Extract the (x, y) coordinate from the center of the cell holding the provided text.  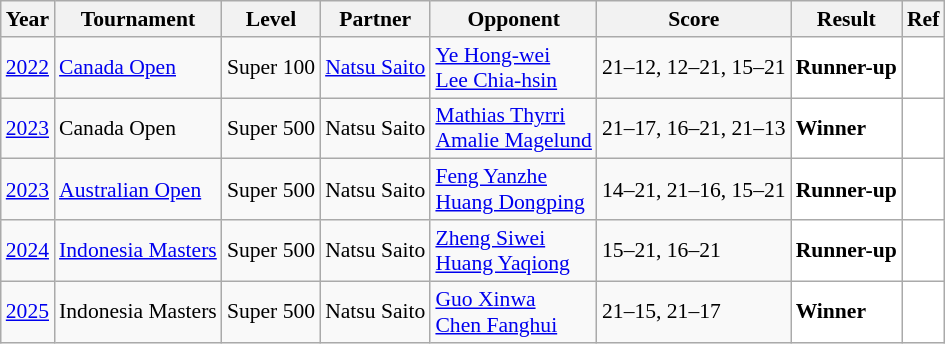
Year (28, 19)
Tournament (138, 19)
14–21, 21–16, 15–21 (694, 190)
Guo Xinwa Chen Fanghui (514, 312)
21–15, 21–17 (694, 312)
21–17, 16–21, 21–13 (694, 128)
Opponent (514, 19)
Zheng Siwei Huang Yaqiong (514, 250)
2024 (28, 250)
Level (271, 19)
2025 (28, 312)
Australian Open (138, 190)
Result (846, 19)
Ref (923, 19)
Mathias Thyrri Amalie Magelund (514, 128)
Feng Yanzhe Huang Dongping (514, 190)
Ye Hong-wei Lee Chia-hsin (514, 68)
Score (694, 19)
2022 (28, 68)
21–12, 12–21, 15–21 (694, 68)
Super 100 (271, 68)
15–21, 16–21 (694, 250)
Partner (375, 19)
